For the text-containing cell, return its midpoint in (x, y) coordinate format. 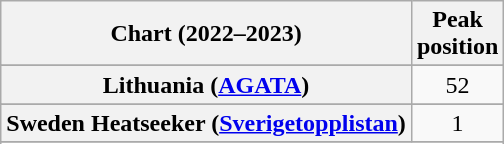
Chart (2022–2023) (206, 34)
Sweden Heatseeker (Sverigetopplistan) (206, 123)
1 (457, 123)
Lithuania (AGATA) (206, 85)
Peakposition (457, 34)
52 (457, 85)
